Provide the (x, y) coordinate of the cell's center where the given text is located.  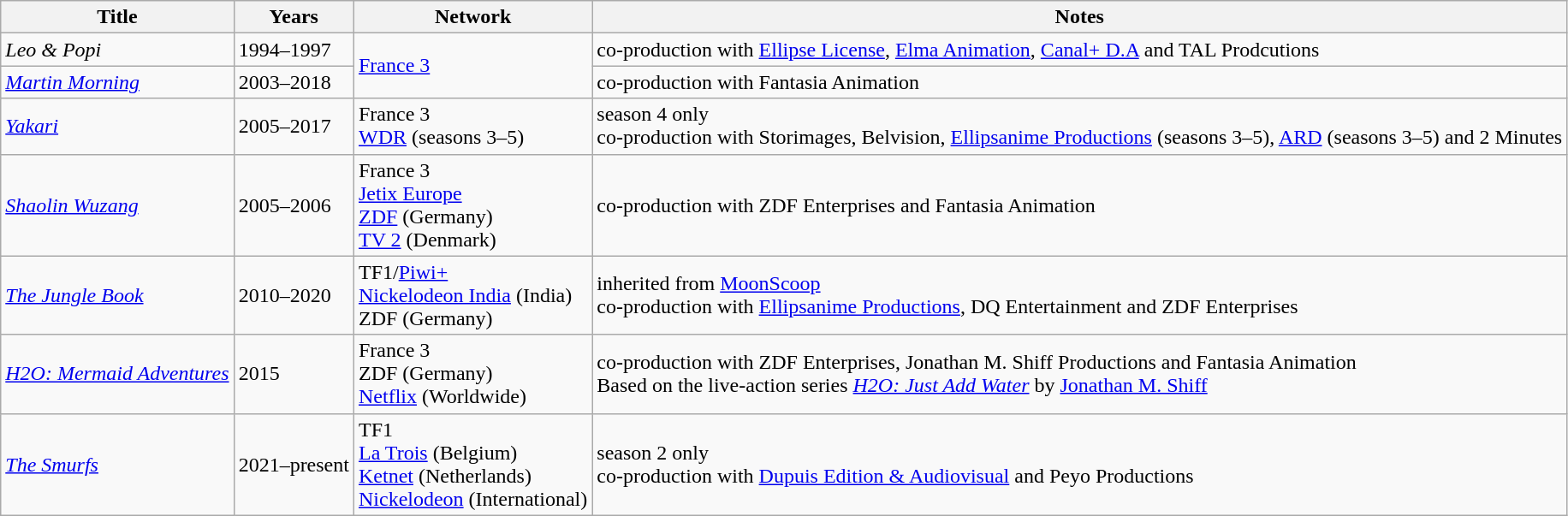
Title (117, 17)
2005–2017 (294, 127)
co-production with ZDF Enterprises and Fantasia Animation (1080, 205)
TF1La Trois (Belgium)Ketnet (Netherlands)Nickelodeon (International) (472, 464)
Network (472, 17)
2015 (294, 374)
Shaolin Wuzang (117, 205)
Yakari (117, 127)
2003–2018 (294, 82)
France 3 (472, 66)
H2O: Mermaid Adventures (117, 374)
The Jungle Book (117, 295)
co-production with Fantasia Animation (1080, 82)
Notes (1080, 17)
2010–2020 (294, 295)
Martin Morning (117, 82)
2005–2006 (294, 205)
France 3ZDF (Germany)Netflix (Worldwide) (472, 374)
Leo & Popi (117, 50)
France 3WDR (seasons 3–5) (472, 127)
TF1/Piwi+Nickelodeon India (India)ZDF (Germany) (472, 295)
season 2 onlyco-production with Dupuis Edition & Audiovisual and Peyo Productions (1080, 464)
The Smurfs (117, 464)
season 4 onlyco-production with Storimages, Belvision, Ellipsanime Productions (seasons 3–5), ARD (seasons 3–5) and 2 Minutes (1080, 127)
1994–1997 (294, 50)
inherited from MoonScoopco-production with Ellipsanime Productions, DQ Entertainment and ZDF Enterprises (1080, 295)
France 3Jetix EuropeZDF (Germany)TV 2 (Denmark) (472, 205)
co-production with Ellipse License, Elma Animation, Canal+ D.A and TAL Prodcutions (1080, 50)
2021–present (294, 464)
Years (294, 17)
